Extract the (x, y) coordinate from the center of the cell holding the provided text.  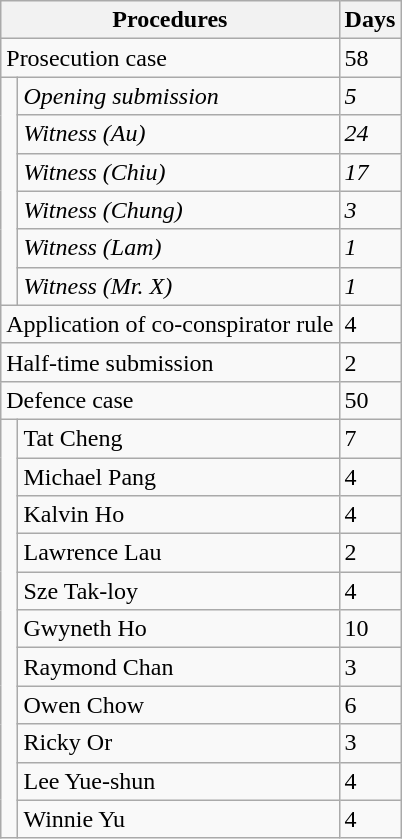
Winnie Yu (178, 819)
Application of co-conspirator rule (170, 324)
Half-time submission (170, 362)
Owen Chow (178, 705)
10 (370, 629)
Ricky Or (178, 743)
Witness (Mr. X) (178, 286)
Opening submission (178, 96)
Procedures (170, 20)
Days (370, 20)
Witness (Chiu) (178, 172)
Witness (Lam) (178, 248)
Lee Yue-shun (178, 781)
58 (370, 58)
7 (370, 438)
Prosecution case (170, 58)
Raymond Chan (178, 667)
Sze Tak-loy (178, 591)
Witness (Au) (178, 134)
5 (370, 96)
24 (370, 134)
Witness (Chung) (178, 210)
17 (370, 172)
Defence case (170, 400)
Gwyneth Ho (178, 629)
Michael Pang (178, 477)
Tat Cheng (178, 438)
Kalvin Ho (178, 515)
Lawrence Lau (178, 553)
50 (370, 400)
6 (370, 705)
